Determine the [x, y] coordinate at the center of the cell enclosing the given text.  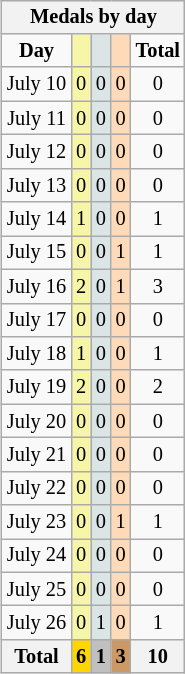
July 23 [36, 522]
6 [81, 657]
July 21 [36, 455]
July 25 [36, 589]
July 15 [36, 253]
July 26 [36, 623]
July 11 [36, 118]
July 13 [36, 185]
July 20 [36, 421]
July 10 [36, 84]
July 18 [36, 354]
July 12 [36, 152]
July 22 [36, 488]
July 17 [36, 320]
10 [158, 657]
July 16 [36, 286]
July 19 [36, 387]
Medals by day [94, 17]
July 24 [36, 556]
Day [36, 51]
July 14 [36, 219]
